Determine the (X, Y) coordinate at the center of the cell enclosing the given text.  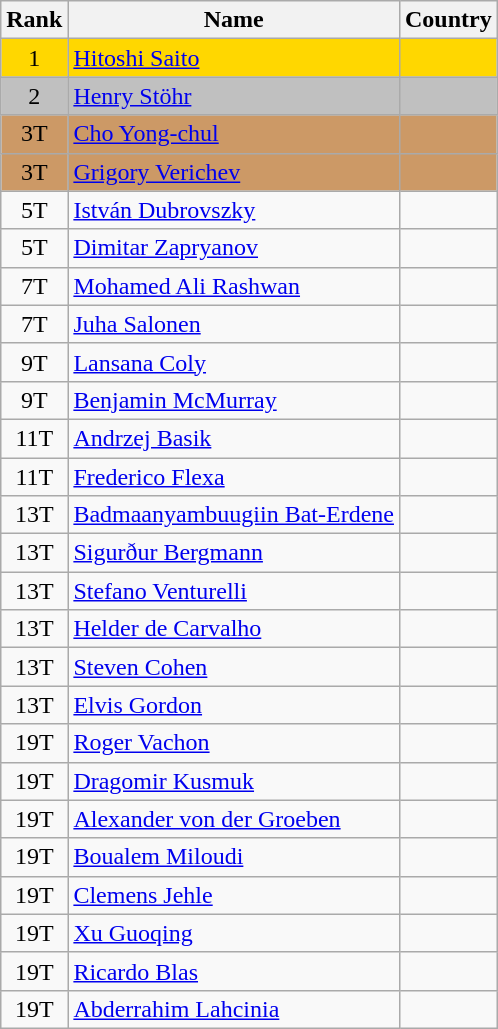
Alexander von der Groeben (234, 819)
Elvis Gordon (234, 705)
Juha Salonen (234, 324)
Helder de Carvalho (234, 629)
Dragomir Kusmuk (234, 781)
Henry Stöhr (234, 96)
Xu Guoqing (234, 933)
2 (34, 96)
Cho Yong-chul (234, 134)
Hitoshi Saito (234, 58)
1 (34, 58)
Abderrahim Lahcinia (234, 1009)
Name (234, 20)
István Dubrovszky (234, 210)
Steven Cohen (234, 667)
Boualem Miloudi (234, 857)
Dimitar Zapryanov (234, 248)
Roger Vachon (234, 743)
Frederico Flexa (234, 477)
Rank (34, 20)
Badmaanyambuugiin Bat-Erdene (234, 515)
Grigory Verichev (234, 172)
Country (448, 20)
Lansana Coly (234, 362)
Sigurður Bergmann (234, 553)
Stefano Venturelli (234, 591)
Andrzej Basik (234, 438)
Benjamin McMurray (234, 400)
Mohamed Ali Rashwan (234, 286)
Clemens Jehle (234, 895)
Ricardo Blas (234, 971)
